Detect which cell encompasses the target text, then output its [x, y] center coordinate. 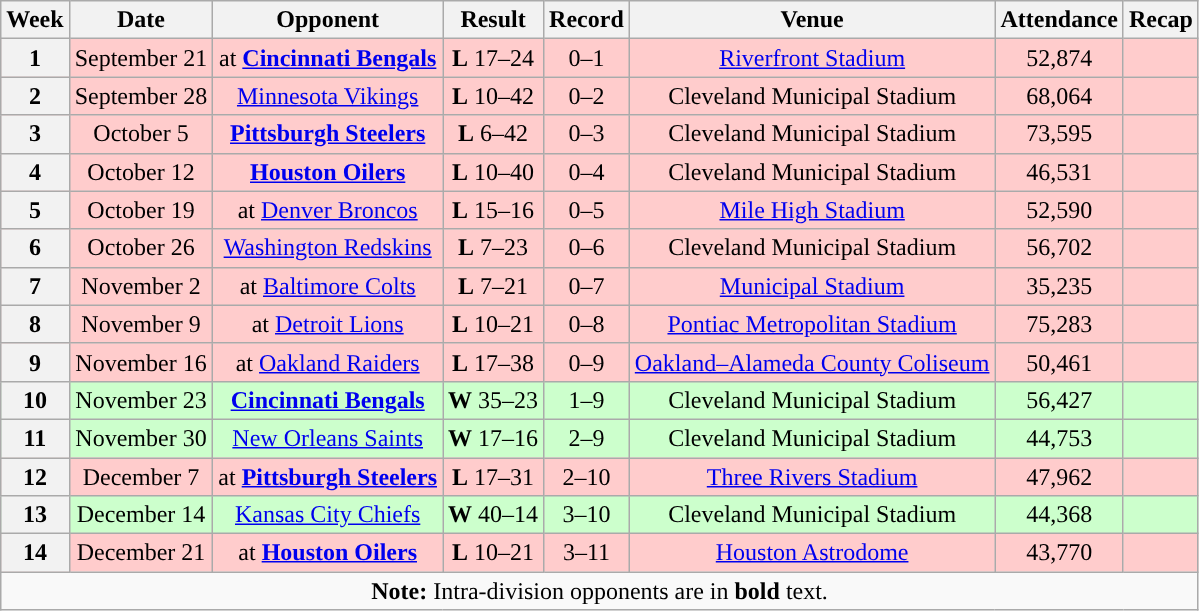
8 [35, 324]
3–10 [587, 515]
W 35–23 [494, 400]
Record [587, 20]
1 [35, 58]
0–4 [587, 172]
5 [35, 210]
43,770 [1059, 553]
October 12 [141, 172]
Riverfront Stadium [812, 58]
Municipal Stadium [812, 286]
L 17–31 [494, 477]
L 10–42 [494, 96]
1–9 [587, 400]
November 30 [141, 438]
47,962 [1059, 477]
Oakland–Alameda County Coliseum [812, 362]
at Oakland Raiders [328, 362]
October 26 [141, 248]
October 5 [141, 134]
L 17–38 [494, 362]
9 [35, 362]
Opponent [328, 20]
7 [35, 286]
October 19 [141, 210]
November 2 [141, 286]
Pittsburgh Steelers [328, 134]
Minnesota Vikings [328, 96]
Venue [812, 20]
W 17–16 [494, 438]
New Orleans Saints [328, 438]
46,531 [1059, 172]
12 [35, 477]
at Detroit Lions [328, 324]
Mile High Stadium [812, 210]
L 7–23 [494, 248]
13 [35, 515]
0–3 [587, 134]
4 [35, 172]
56,427 [1059, 400]
November 9 [141, 324]
at Pittsburgh Steelers [328, 477]
3 [35, 134]
11 [35, 438]
6 [35, 248]
2 [35, 96]
at Denver Broncos [328, 210]
December 21 [141, 553]
Week [35, 20]
0–8 [587, 324]
L 17–24 [494, 58]
Pontiac Metropolitan Stadium [812, 324]
Attendance [1059, 20]
0–5 [587, 210]
73,595 [1059, 134]
November 16 [141, 362]
Result [494, 20]
at Baltimore Colts [328, 286]
W 40–14 [494, 515]
Houston Oilers [328, 172]
December 7 [141, 477]
September 21 [141, 58]
35,235 [1059, 286]
52,874 [1059, 58]
Recap [1160, 20]
December 14 [141, 515]
L 7–21 [494, 286]
2–9 [587, 438]
Washington Redskins [328, 248]
L 15–16 [494, 210]
0–9 [587, 362]
0–1 [587, 58]
56,702 [1059, 248]
L 6–42 [494, 134]
50,461 [1059, 362]
at Cincinnati Bengals [328, 58]
0–2 [587, 96]
3–11 [587, 553]
Cincinnati Bengals [328, 400]
November 23 [141, 400]
44,368 [1059, 515]
0–7 [587, 286]
Date [141, 20]
0–6 [587, 248]
Three Rivers Stadium [812, 477]
75,283 [1059, 324]
14 [35, 553]
2–10 [587, 477]
Houston Astrodome [812, 553]
at Houston Oilers [328, 553]
L 10–40 [494, 172]
Kansas City Chiefs [328, 515]
September 28 [141, 96]
52,590 [1059, 210]
44,753 [1059, 438]
Note: Intra-division opponents are in bold text. [600, 591]
68,064 [1059, 96]
10 [35, 400]
